Pinpoint the cell where the given text exists, returning its [X, Y] midpoint coordinate. 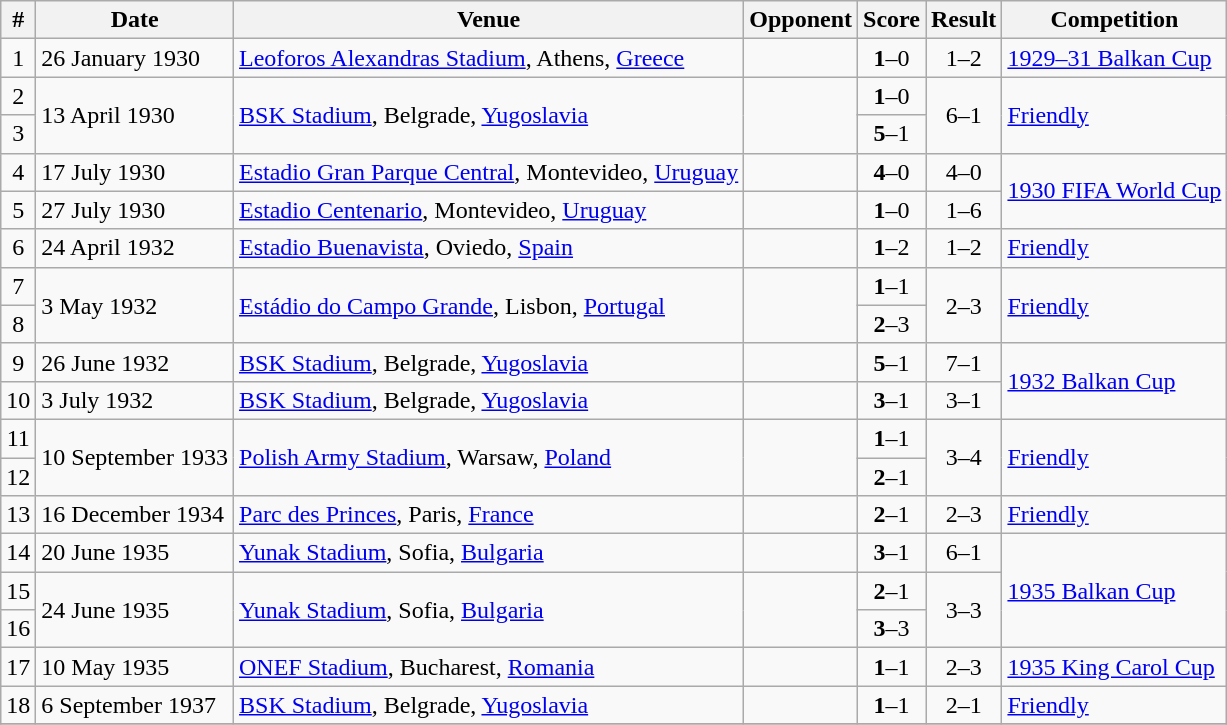
2 [18, 96]
3 July 1932 [135, 400]
Score [892, 20]
1930 FIFA World Cup [1114, 191]
Leoforos Alexandras Stadium, Athens, Greece [489, 58]
10 September 1933 [135, 457]
1929–31 Balkan Cup [1114, 58]
20 June 1935 [135, 553]
27 July 1930 [135, 210]
3 May 1932 [135, 305]
Estádio do Campo Grande, Lisbon, Portugal [489, 305]
1 [18, 58]
8 [18, 324]
26 June 1932 [135, 362]
7–1 [964, 362]
16 December 1934 [135, 515]
24 June 1935 [135, 610]
Opponent [801, 20]
6 [18, 248]
10 [18, 400]
5 [18, 210]
Competition [1114, 20]
16 [18, 629]
24 April 1932 [135, 248]
1–6 [964, 210]
15 [18, 591]
Estadio Buenavista, Oviedo, Spain [489, 248]
13 April 1930 [135, 115]
17 July 1930 [135, 172]
1935 Balkan Cup [1114, 591]
4 [18, 172]
Venue [489, 20]
11 [18, 438]
1932 Balkan Cup [1114, 381]
7 [18, 286]
9 [18, 362]
Result [964, 20]
13 [18, 515]
3–4 [964, 457]
26 January 1930 [135, 58]
6 September 1937 [135, 705]
ONEF Stadium, Bucharest, Romania [489, 667]
Estadio Gran Parque Central, Montevideo, Uruguay [489, 172]
Polish Army Stadium, Warsaw, Poland [489, 457]
Date [135, 20]
17 [18, 667]
18 [18, 705]
10 May 1935 [135, 667]
Parc des Princes, Paris, France [489, 515]
12 [18, 477]
1935 King Carol Cup [1114, 667]
Estadio Centenario, Montevideo, Uruguay [489, 210]
3 [18, 134]
# [18, 20]
14 [18, 553]
